Locate the cell with the specified text and output its (x, y) center coordinate. 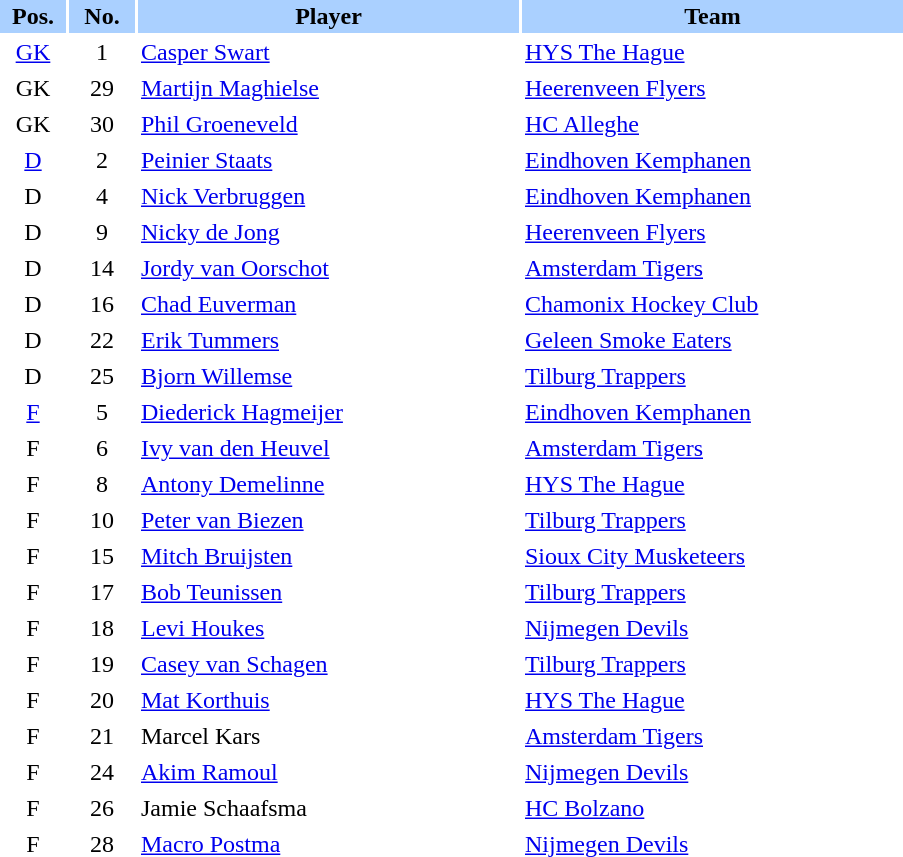
Casper Swart (328, 52)
1 (102, 52)
16 (102, 304)
19 (102, 664)
Team (712, 16)
HC Bolzano (712, 808)
30 (102, 124)
Peter van Biezen (328, 520)
Chamonix Hockey Club (712, 304)
Levi Houkes (328, 628)
10 (102, 520)
20 (102, 700)
Peinier Staats (328, 160)
8 (102, 484)
17 (102, 592)
5 (102, 412)
15 (102, 556)
Jamie Schaafsma (328, 808)
Chad Euverman (328, 304)
Geleen Smoke Eaters (712, 340)
Nicky de Jong (328, 232)
21 (102, 736)
Ivy van den Heuvel (328, 448)
No. (102, 16)
26 (102, 808)
Mitch Bruijsten (328, 556)
HC Alleghe (712, 124)
22 (102, 340)
18 (102, 628)
Nick Verbruggen (328, 196)
Mat Korthuis (328, 700)
24 (102, 772)
2 (102, 160)
Martijn Maghielse (328, 88)
Bjorn Willemse (328, 376)
6 (102, 448)
Phil Groeneveld (328, 124)
Player (328, 16)
Jordy van Oorschot (328, 268)
25 (102, 376)
Pos. (33, 16)
Sioux City Musketeers (712, 556)
Casey van Schagen (328, 664)
Diederick Hagmeijer (328, 412)
Akim Ramoul (328, 772)
Marcel Kars (328, 736)
9 (102, 232)
Bob Teunissen (328, 592)
4 (102, 196)
14 (102, 268)
29 (102, 88)
Erik Tummers (328, 340)
Antony Demelinne (328, 484)
